Output the [X, Y] coordinate of the center of the cell containing the given text.  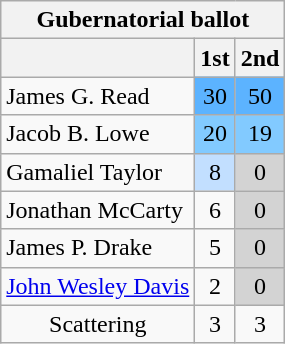
6 [215, 210]
20 [215, 134]
Jacob B. Lowe [98, 134]
2nd [260, 58]
Gamaliel Taylor [98, 172]
30 [215, 96]
John Wesley Davis [98, 286]
James P. Drake [98, 248]
19 [260, 134]
Jonathan McCarty [98, 210]
Gubernatorial ballot [143, 20]
5 [215, 248]
James G. Read [98, 96]
8 [215, 172]
2 [215, 286]
Scattering [98, 324]
50 [260, 96]
1st [215, 58]
